Determine the (x, y) coordinate at the center of the cell enclosing the given text.  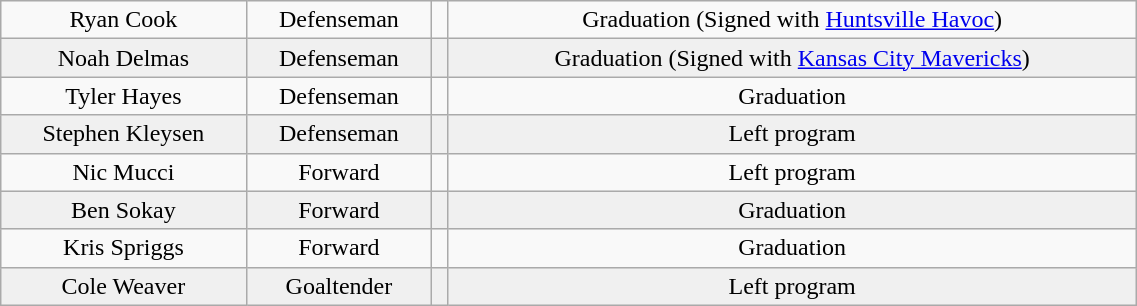
Graduation (Signed with Kansas City Mavericks) (792, 58)
Kris Spriggs (124, 248)
Tyler Hayes (124, 96)
Goaltender (339, 286)
Graduation (Signed with Huntsville Havoc) (792, 20)
Stephen Kleysen (124, 134)
Cole Weaver (124, 286)
Nic Mucci (124, 172)
Noah Delmas (124, 58)
Ben Sokay (124, 210)
Ryan Cook (124, 20)
